Identify which cell holds the provided text, then report its [x, y] central coordinate. 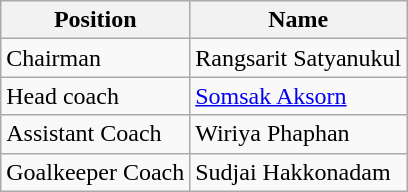
Goalkeeper Coach [96, 172]
Name [298, 20]
Wiriya Phaphan [298, 134]
Assistant Coach [96, 134]
Head coach [96, 96]
Rangsarit Satyanukul [298, 58]
Position [96, 20]
Chairman [96, 58]
Somsak Aksorn [298, 96]
Sudjai Hakkonadam [298, 172]
